Provide the [x, y] coordinate of the cell's center where the given text is located.  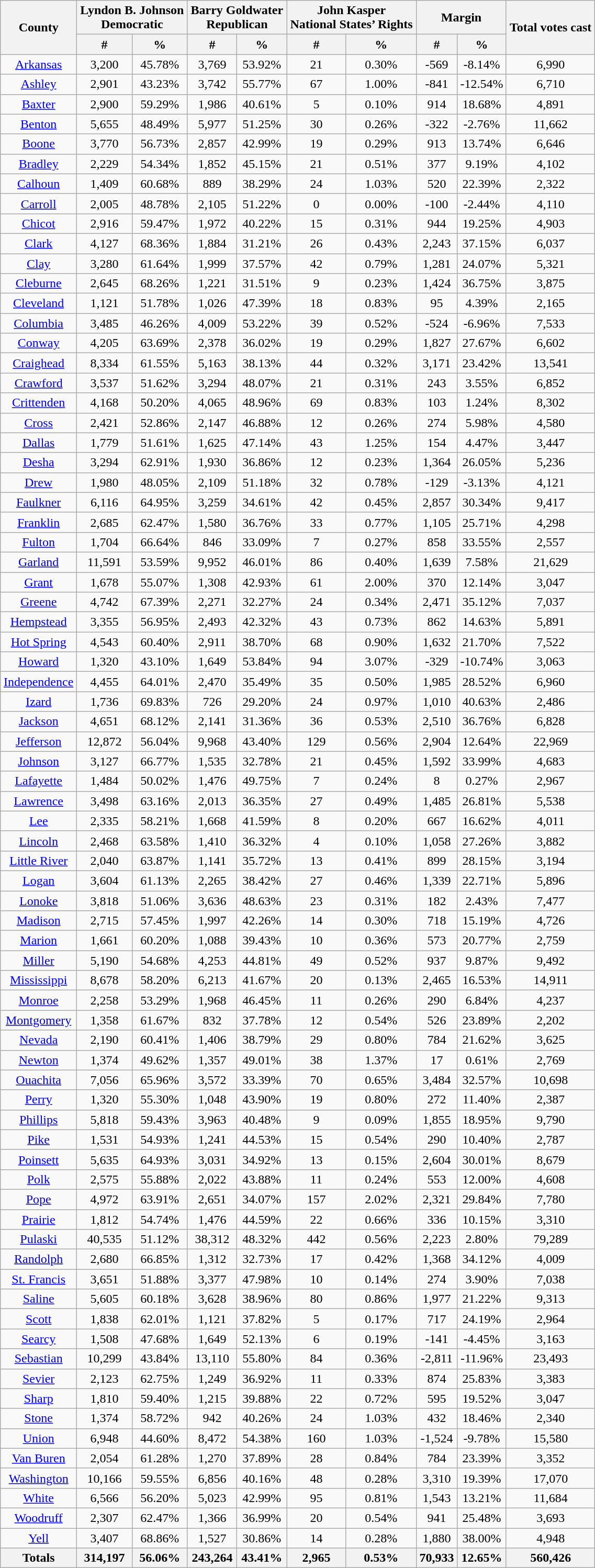
59.29% [160, 104]
-12.54% [481, 84]
47.39% [262, 303]
63.16% [160, 801]
38.00% [481, 1538]
103 [437, 403]
Johnson [39, 761]
55.07% [160, 582]
520 [437, 184]
3,769 [212, 64]
44.81% [262, 961]
Saline [39, 1299]
3,572 [212, 1080]
-3.13% [481, 482]
Lonoke [39, 900]
1,535 [212, 761]
0.14% [381, 1279]
Little River [39, 861]
27.67% [481, 343]
1,625 [212, 443]
9,790 [551, 1120]
40.26% [262, 1418]
53.92% [262, 64]
Crittenden [39, 403]
Polk [39, 1179]
4,168 [105, 403]
10,299 [105, 1359]
30 [316, 124]
56.95% [160, 622]
1,999 [212, 263]
-100 [437, 204]
12.14% [481, 582]
2,486 [551, 702]
64.01% [160, 682]
0.79% [381, 263]
0.00% [381, 204]
19.52% [481, 1398]
1,357 [212, 1060]
10,698 [551, 1080]
0.13% [381, 980]
2,340 [551, 1418]
-141 [437, 1339]
80 [316, 1299]
5.98% [481, 423]
899 [437, 861]
726 [212, 702]
2,202 [551, 1020]
937 [437, 961]
23.89% [481, 1020]
3,484 [437, 1080]
4,683 [551, 761]
5,655 [105, 124]
2,013 [212, 801]
Craighead [39, 363]
32.73% [262, 1259]
43.41% [262, 1558]
0.72% [381, 1398]
Crawford [39, 383]
944 [437, 223]
Arkansas [39, 64]
3,377 [212, 1279]
3,625 [551, 1040]
Howard [39, 662]
0.90% [381, 642]
48 [316, 1478]
36.92% [262, 1379]
4,903 [551, 223]
10.15% [481, 1220]
51.25% [262, 124]
1,639 [437, 562]
2,645 [105, 284]
49 [316, 961]
6,646 [551, 144]
1,838 [105, 1319]
1,339 [437, 881]
0.84% [381, 1458]
4,726 [551, 921]
Pope [39, 1199]
Izard [39, 702]
3.55% [481, 383]
9,492 [551, 961]
0.61% [481, 1060]
Montgomery [39, 1020]
6,602 [551, 343]
4,065 [212, 403]
41.67% [262, 980]
6,037 [551, 243]
31.51% [262, 284]
1,368 [437, 1259]
1,270 [212, 1458]
2,387 [551, 1100]
46.45% [262, 1000]
15.19% [481, 921]
69.83% [160, 702]
6,566 [105, 1498]
58.21% [160, 821]
129 [316, 741]
1,026 [212, 303]
28.15% [481, 861]
3,063 [551, 662]
County [39, 27]
3,604 [105, 881]
24.07% [481, 263]
St. Francis [39, 1279]
44.53% [262, 1140]
-129 [437, 482]
38.96% [262, 1299]
25.71% [481, 522]
-2.76% [481, 124]
51.88% [160, 1279]
1,661 [105, 941]
1,779 [105, 443]
0.20% [381, 821]
Washington [39, 1478]
23 [316, 900]
61.67% [160, 1020]
9,952 [212, 562]
Pulaski [39, 1239]
59.47% [160, 223]
4.39% [481, 303]
2,165 [551, 303]
40.48% [262, 1120]
6,852 [551, 383]
-4.45% [481, 1339]
32.78% [262, 761]
3,171 [437, 363]
1,632 [437, 642]
243 [437, 383]
-1,524 [437, 1438]
38.13% [262, 363]
43.88% [262, 1179]
36.02% [262, 343]
0.51% [381, 164]
24.19% [481, 1319]
1,366 [212, 1518]
573 [437, 941]
4,580 [551, 423]
53.84% [262, 662]
Independence [39, 682]
1,580 [212, 522]
2,901 [105, 84]
26.05% [481, 462]
21.70% [481, 642]
2,109 [212, 482]
70,933 [437, 1558]
8,472 [212, 1438]
60.41% [160, 1040]
1,880 [437, 1538]
7,038 [551, 1279]
37.78% [262, 1020]
2,493 [212, 622]
4,543 [105, 642]
2,421 [105, 423]
58.20% [160, 980]
61.13% [160, 881]
43.10% [160, 662]
54.74% [160, 1220]
Lincoln [39, 841]
7,533 [551, 323]
6,710 [551, 84]
Lafayette [39, 781]
32.57% [481, 1080]
55.80% [262, 1359]
38 [316, 1060]
3,651 [105, 1279]
0.40% [381, 562]
46.88% [262, 423]
61.55% [160, 363]
62.91% [160, 462]
18.68% [481, 104]
0.73% [381, 622]
2,022 [212, 1179]
Yell [39, 1538]
2,715 [105, 921]
40.22% [262, 223]
0.66% [381, 1220]
Sharp [39, 1398]
Franklin [39, 522]
Cross [39, 423]
51.18% [262, 482]
1,972 [212, 223]
57.45% [160, 921]
1,704 [105, 542]
3,498 [105, 801]
51.12% [160, 1239]
1.24% [481, 403]
6,960 [551, 682]
Barry GoldwaterRepublican [237, 18]
Stone [39, 1418]
23.42% [481, 363]
-329 [437, 662]
3,818 [105, 900]
38.70% [262, 642]
-8.14% [481, 64]
55.30% [160, 1100]
0.32% [381, 363]
Cleveland [39, 303]
1,668 [212, 821]
Randolph [39, 1259]
70 [316, 1080]
66.64% [160, 542]
Clay [39, 263]
2,916 [105, 223]
Sevier [39, 1379]
6,856 [212, 1478]
5,538 [551, 801]
Miller [39, 961]
18.95% [481, 1120]
1,997 [212, 921]
7,037 [551, 602]
37.57% [262, 263]
2,575 [105, 1179]
2,964 [551, 1319]
6,990 [551, 64]
22,969 [551, 741]
1,141 [212, 861]
1,221 [212, 284]
54.68% [160, 961]
2.00% [381, 582]
5,605 [105, 1299]
25.48% [481, 1518]
42.32% [262, 622]
66.85% [160, 1259]
942 [212, 1418]
3,770 [105, 144]
553 [437, 1179]
1,980 [105, 482]
61 [316, 582]
1,736 [105, 702]
Ashley [39, 84]
39.43% [262, 941]
2,190 [105, 1040]
13.21% [481, 1498]
2,510 [437, 721]
6 [316, 1339]
-569 [437, 64]
34.07% [262, 1199]
79,289 [551, 1239]
Phillips [39, 1120]
9.19% [481, 164]
Sebastian [39, 1359]
Totals [39, 1558]
1.25% [381, 443]
4,455 [105, 682]
38.29% [262, 184]
44.60% [160, 1438]
11,591 [105, 562]
68.36% [160, 243]
13.74% [481, 144]
Nevada [39, 1040]
1,485 [437, 801]
1,827 [437, 343]
Chicot [39, 223]
Clark [39, 243]
32 [316, 482]
54.93% [160, 1140]
67 [316, 84]
49.75% [262, 781]
2,141 [212, 721]
34.12% [481, 1259]
0.86% [381, 1299]
1,592 [437, 761]
2,685 [105, 522]
33 [316, 522]
560,426 [551, 1558]
182 [437, 900]
60.68% [160, 184]
941 [437, 1518]
4,651 [105, 721]
3,742 [212, 84]
0.78% [381, 482]
3,693 [551, 1518]
Ouachita [39, 1080]
442 [316, 1239]
Garland [39, 562]
61.64% [160, 263]
11,662 [551, 124]
3,383 [551, 1379]
-2,811 [437, 1359]
1,105 [437, 522]
1,968 [212, 1000]
21.62% [481, 1040]
36.86% [262, 462]
2,229 [105, 164]
56.20% [160, 1498]
Pike [39, 1140]
0.49% [381, 801]
0.77% [381, 522]
2,123 [105, 1379]
27.26% [481, 841]
858 [437, 542]
17,070 [551, 1478]
7.58% [481, 562]
19.39% [481, 1478]
Woodruff [39, 1518]
2,769 [551, 1060]
9,417 [551, 502]
5,023 [212, 1498]
37.82% [262, 1319]
44 [316, 363]
60.18% [160, 1299]
3,537 [105, 383]
86 [316, 562]
5,977 [212, 124]
46.01% [262, 562]
33.09% [262, 542]
370 [437, 582]
36.99% [262, 1518]
889 [212, 184]
1,364 [437, 462]
2,468 [105, 841]
3,447 [551, 443]
4,253 [212, 961]
526 [437, 1020]
62.75% [160, 1379]
Drew [39, 482]
36 [316, 721]
2,307 [105, 1518]
1,977 [437, 1299]
7,056 [105, 1080]
1,048 [212, 1100]
1,410 [212, 841]
63.91% [160, 1199]
Lee [39, 821]
28 [316, 1458]
12.65% [481, 1558]
157 [316, 1199]
64.95% [160, 502]
3,355 [105, 622]
0.46% [381, 881]
38.79% [262, 1040]
68.12% [160, 721]
3,352 [551, 1458]
48.05% [160, 482]
9,313 [551, 1299]
0.33% [381, 1379]
2,465 [437, 980]
56.04% [160, 741]
40.61% [262, 104]
3,031 [212, 1159]
18 [316, 303]
3,200 [105, 64]
8,302 [551, 403]
1,852 [212, 164]
3,963 [212, 1120]
2,322 [551, 184]
43.23% [160, 84]
1,884 [212, 243]
Searcy [39, 1339]
2,258 [105, 1000]
26 [316, 243]
45.15% [262, 164]
68 [316, 642]
Lawrence [39, 801]
Jefferson [39, 741]
52.13% [262, 1339]
39 [316, 323]
66.77% [160, 761]
43.90% [262, 1100]
1,308 [212, 582]
4,298 [551, 522]
18.46% [481, 1418]
3,194 [551, 861]
6,828 [551, 721]
12,872 [105, 741]
5,818 [105, 1120]
377 [437, 164]
33.99% [481, 761]
Bradley [39, 164]
2,471 [437, 602]
36.35% [262, 801]
13,110 [212, 1359]
3,636 [212, 900]
2,967 [551, 781]
2.80% [481, 1239]
13,541 [551, 363]
38.42% [262, 881]
51.78% [160, 303]
718 [437, 921]
1,058 [437, 841]
0.65% [381, 1080]
12.00% [481, 1179]
59.43% [160, 1120]
4,102 [551, 164]
913 [437, 144]
29.20% [262, 702]
Total votes cast [551, 27]
65.96% [160, 1080]
2,965 [316, 1558]
33.55% [481, 542]
14.63% [481, 622]
44.59% [262, 1220]
68.86% [160, 1538]
4,608 [551, 1179]
6.84% [481, 1000]
8,678 [105, 980]
832 [212, 1020]
53.59% [160, 562]
Union [39, 1438]
37.89% [262, 1458]
23,493 [551, 1359]
1.37% [381, 1060]
1,409 [105, 184]
52.86% [160, 423]
Benton [39, 124]
1,930 [212, 462]
62.01% [160, 1319]
51.22% [262, 204]
51.62% [160, 383]
0.15% [381, 1159]
667 [437, 821]
4,110 [551, 204]
25.83% [481, 1379]
Fulton [39, 542]
63.58% [160, 841]
0.17% [381, 1319]
5,190 [105, 961]
3,628 [212, 1299]
160 [316, 1438]
1,241 [212, 1140]
64.93% [160, 1159]
2,054 [105, 1458]
31.21% [262, 243]
43.40% [262, 741]
Columbia [39, 323]
84 [316, 1359]
42.93% [262, 582]
0 [316, 204]
-9.78% [481, 1438]
1,406 [212, 1040]
2,265 [212, 881]
846 [212, 542]
Logan [39, 881]
34.92% [262, 1159]
Baxter [39, 104]
42.26% [262, 921]
4,121 [551, 482]
67.39% [160, 602]
Monroe [39, 1000]
Perry [39, 1100]
58.72% [160, 1418]
47.68% [160, 1339]
20.77% [481, 941]
26.81% [481, 801]
2,900 [105, 104]
336 [437, 1220]
21.22% [481, 1299]
1,527 [212, 1538]
31.36% [262, 721]
2,005 [105, 204]
21,629 [551, 562]
-524 [437, 323]
4 [316, 841]
11.40% [481, 1100]
48.32% [262, 1239]
0.43% [381, 243]
1,678 [105, 582]
40.16% [262, 1478]
4,742 [105, 602]
47.14% [262, 443]
30.01% [481, 1159]
Newton [39, 1060]
49.01% [262, 1060]
2,470 [212, 682]
2,759 [551, 941]
12.64% [481, 741]
2,105 [212, 204]
1,010 [437, 702]
0.50% [381, 682]
272 [437, 1100]
10.40% [481, 1140]
1,543 [437, 1498]
53.22% [262, 323]
2,271 [212, 602]
Dallas [39, 443]
59.40% [160, 1398]
Carroll [39, 204]
34.61% [262, 502]
51.61% [160, 443]
36.32% [262, 841]
56.06% [160, 1558]
Marion [39, 941]
54.34% [160, 164]
2,040 [105, 861]
46.26% [160, 323]
29 [316, 1040]
432 [437, 1418]
Lyndon B. JohnsonDemocratic [132, 18]
22.71% [481, 881]
0.09% [381, 1120]
1,484 [105, 781]
314,197 [105, 1558]
-10.74% [481, 662]
69 [316, 403]
3,485 [105, 323]
2.43% [481, 900]
40,535 [105, 1239]
1,508 [105, 1339]
Scott [39, 1319]
Boone [39, 144]
4,205 [105, 343]
4,891 [551, 104]
5,891 [551, 622]
8,334 [105, 363]
39.88% [262, 1398]
54.38% [262, 1438]
-841 [437, 84]
6,116 [105, 502]
John KasperNational States’ Rights [352, 18]
3,163 [551, 1339]
35.12% [481, 602]
0.42% [381, 1259]
Desha [39, 462]
0.34% [381, 602]
33.39% [262, 1080]
55.77% [262, 84]
1,312 [212, 1259]
1,249 [212, 1379]
4,948 [551, 1538]
94 [316, 662]
48.96% [262, 403]
10,166 [105, 1478]
16.53% [481, 980]
43.84% [160, 1359]
Poinsett [39, 1159]
2,680 [105, 1259]
2,651 [212, 1199]
16.62% [481, 821]
30.86% [262, 1538]
68.26% [160, 284]
0.81% [381, 1498]
7,522 [551, 642]
5,896 [551, 881]
Conway [39, 343]
1,424 [437, 284]
-11.96% [481, 1359]
56.73% [160, 144]
2,243 [437, 243]
6,948 [105, 1438]
38,312 [212, 1239]
49.62% [160, 1060]
29.84% [481, 1199]
1,215 [212, 1398]
717 [437, 1319]
3,875 [551, 284]
11,684 [551, 1498]
3,280 [105, 263]
4,972 [105, 1199]
2,557 [551, 542]
61.28% [160, 1458]
2,911 [212, 642]
914 [437, 104]
60.40% [160, 642]
1,358 [105, 1020]
22.39% [481, 184]
36.75% [481, 284]
2,604 [437, 1159]
White [39, 1498]
1,855 [437, 1120]
7,477 [551, 900]
19.25% [481, 223]
Van Buren [39, 1458]
47.98% [262, 1279]
0.41% [381, 861]
41.59% [262, 821]
Jackson [39, 721]
5,321 [551, 263]
154 [437, 443]
Cleburne [39, 284]
874 [437, 1379]
243,264 [212, 1558]
48.78% [160, 204]
2,147 [212, 423]
Faulkner [39, 502]
48.63% [262, 900]
2,321 [437, 1199]
Madison [39, 921]
2,223 [437, 1239]
1,986 [212, 104]
1.00% [381, 84]
Calhoun [39, 184]
3.07% [381, 662]
9.87% [481, 961]
5,236 [551, 462]
45.78% [160, 64]
50.20% [160, 403]
60.20% [160, 941]
3,882 [551, 841]
35 [316, 682]
4,237 [551, 1000]
1,281 [437, 263]
0.19% [381, 1339]
35.49% [262, 682]
Prairie [39, 1220]
1,985 [437, 682]
30.34% [481, 502]
1,531 [105, 1140]
595 [437, 1398]
4,011 [551, 821]
3.90% [481, 1279]
862 [437, 622]
3,407 [105, 1538]
1,810 [105, 1398]
2,378 [212, 343]
8,679 [551, 1159]
-322 [437, 124]
63.87% [160, 861]
14,911 [551, 980]
51.06% [160, 900]
7,780 [551, 1199]
-6.96% [481, 323]
1,088 [212, 941]
9,968 [212, 741]
37.15% [481, 243]
35.72% [262, 861]
5,635 [105, 1159]
3,127 [105, 761]
2.02% [381, 1199]
Margin [462, 18]
2,904 [437, 741]
63.69% [160, 343]
Hempstead [39, 622]
0.97% [381, 702]
48.07% [262, 383]
55.88% [160, 1179]
4.47% [481, 443]
2,787 [551, 1140]
Greene [39, 602]
3,259 [212, 502]
15,580 [551, 1438]
2,335 [105, 821]
48.49% [160, 124]
Grant [39, 582]
28.52% [481, 682]
53.29% [160, 1000]
6,213 [212, 980]
40.63% [481, 702]
59.55% [160, 1478]
Hot Spring [39, 642]
32.27% [262, 602]
5,163 [212, 363]
4,127 [105, 243]
-2.44% [481, 204]
50.02% [160, 781]
23.39% [481, 1458]
1,812 [105, 1220]
Mississippi [39, 980]
